Capture the cell that displays the provided text and extract its (x, y) central coordinate. 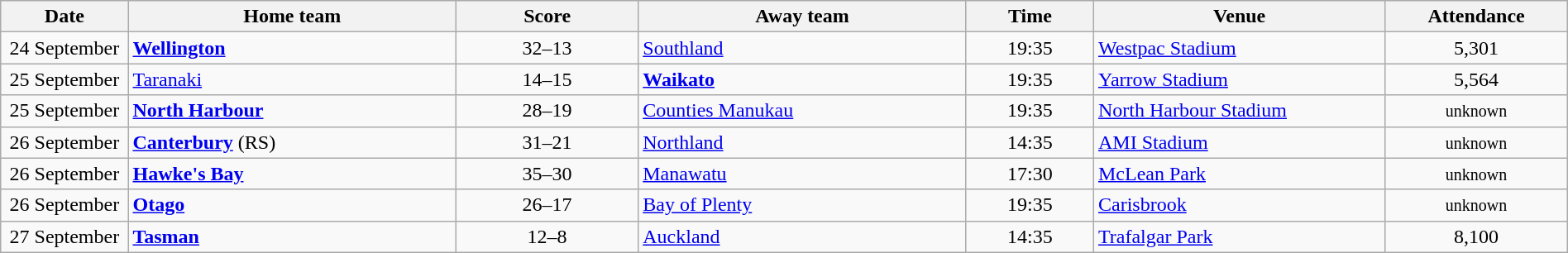
AMI Stadium (1239, 142)
26–17 (547, 205)
Tasman (293, 236)
28–19 (547, 111)
17:30 (1030, 174)
Trafalgar Park (1239, 236)
Away team (802, 17)
Bay of Plenty (802, 205)
Otago (293, 205)
Attendance (1476, 17)
Carisbrook (1239, 205)
5,564 (1476, 79)
8,100 (1476, 236)
Auckland (802, 236)
5,301 (1476, 48)
Westpac Stadium (1239, 48)
Date (65, 17)
Hawke's Bay (293, 174)
North Harbour Stadium (1239, 111)
32–13 (547, 48)
Yarrow Stadium (1239, 79)
North Harbour (293, 111)
Taranaki (293, 79)
Northland (802, 142)
12–8 (547, 236)
Home team (293, 17)
24 September (65, 48)
Score (547, 17)
Southland (802, 48)
Canterbury (RS) (293, 142)
14–15 (547, 79)
Counties Manukau (802, 111)
Manawatu (802, 174)
27 September (65, 236)
Waikato (802, 79)
Venue (1239, 17)
31–21 (547, 142)
35–30 (547, 174)
Wellington (293, 48)
Time (1030, 17)
McLean Park (1239, 174)
